Return the [X, Y] coordinate for the center point of the cell that contains the specified text.  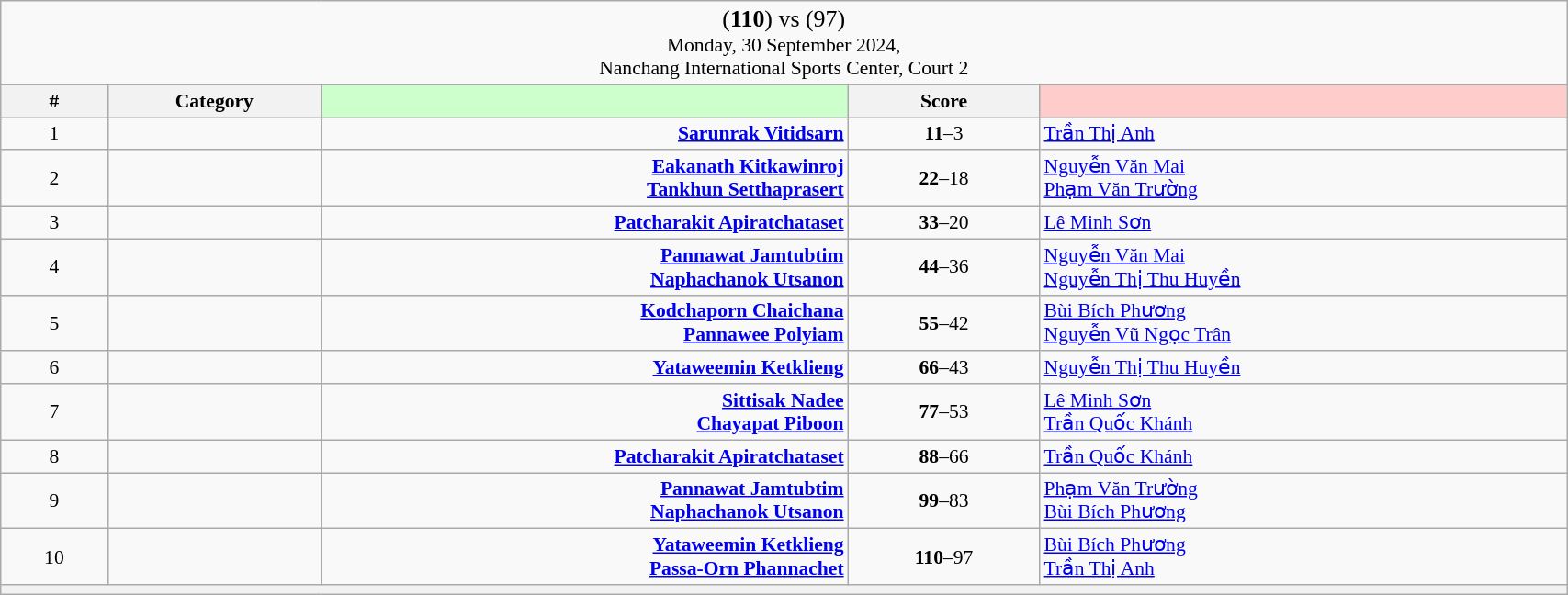
66–43 [944, 368]
Nguyễn Văn Mai Nguyễn Thị Thu Huyền [1303, 266]
Yataweemin Ketklieng Passa-Orn Phannachet [585, 556]
Nguyễn Thị Thu Huyền [1303, 368]
Lê Minh Sơn Trần Quốc Khánh [1303, 411]
Trần Quốc Khánh [1303, 456]
99–83 [944, 501]
(110) vs (97)Monday, 30 September 2024, Nanchang International Sports Center, Court 2 [784, 42]
2 [54, 178]
Score [944, 101]
Yataweemin Ketklieng [585, 368]
9 [54, 501]
7 [54, 411]
Lê Minh Sơn [1303, 223]
1 [54, 134]
Bùi Bích Phương Nguyễn Vũ Ngọc Trân [1303, 323]
88–66 [944, 456]
10 [54, 556]
8 [54, 456]
5 [54, 323]
# [54, 101]
Category [215, 101]
Sittisak Nadee Chayapat Piboon [585, 411]
4 [54, 266]
Kodchaporn Chaichana Pannawee Polyiam [585, 323]
Trần Thị Anh [1303, 134]
3 [54, 223]
Eakanath Kitkawinroj Tankhun Setthaprasert [585, 178]
110–97 [944, 556]
33–20 [944, 223]
Phạm Văn Trường Bùi Bích Phương [1303, 501]
22–18 [944, 178]
77–53 [944, 411]
55–42 [944, 323]
6 [54, 368]
Nguyễn Văn Mai Phạm Văn Trường [1303, 178]
11–3 [944, 134]
44–36 [944, 266]
Bùi Bích Phương Trần Thị Anh [1303, 556]
Sarunrak Vitidsarn [585, 134]
